Find where the given text appears and provide that cell's center as (x, y) coordinate. 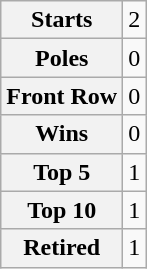
Wins (62, 134)
Poles (62, 58)
Retired (62, 248)
2 (134, 20)
Starts (62, 20)
Front Row (62, 96)
Top 5 (62, 172)
Top 10 (62, 210)
